Return the (X, Y) coordinate for the center point of the cell that contains the specified text.  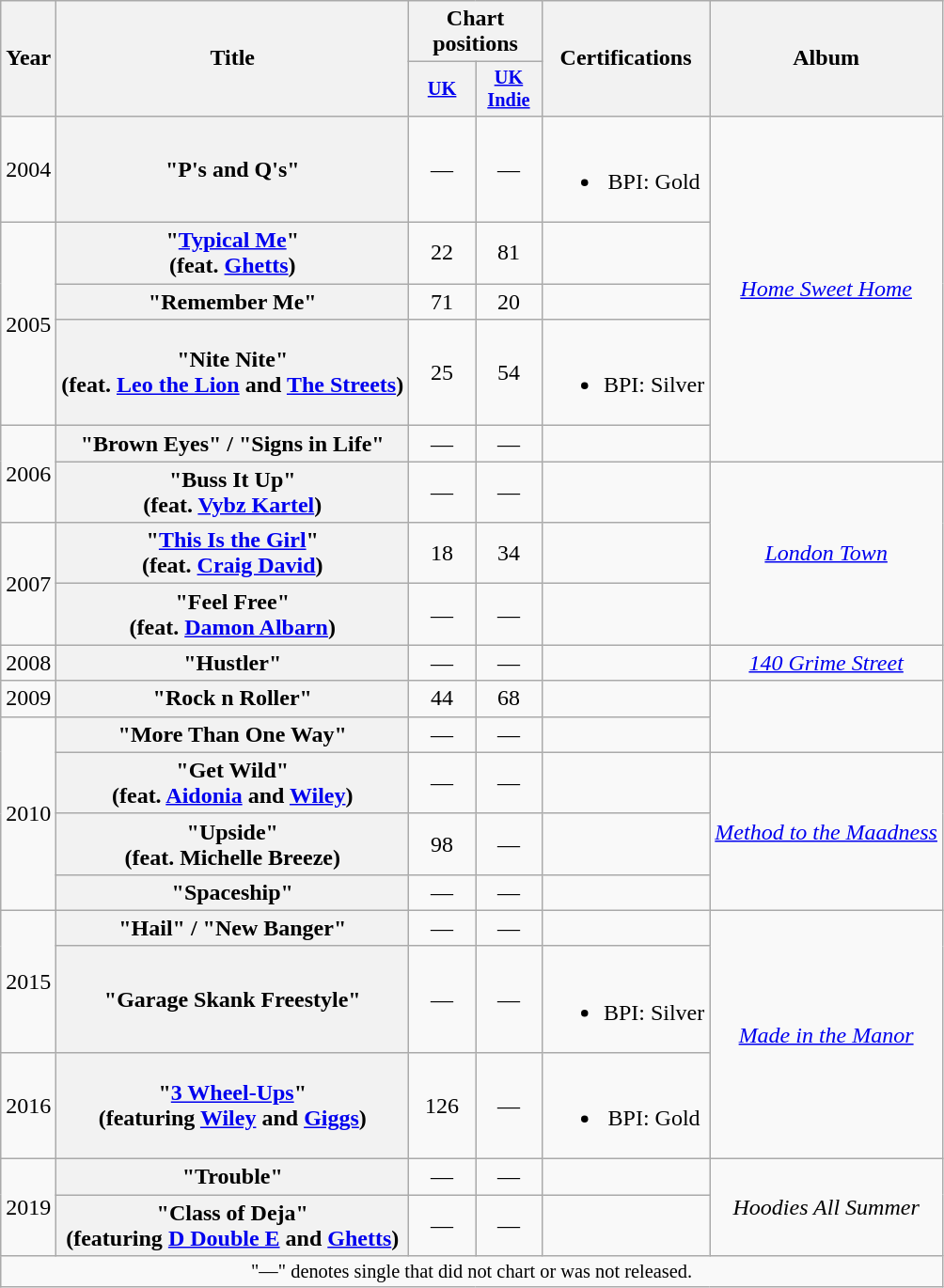
"Buss It Up"(feat. Vybz Kartel) (233, 493)
Made in the Manor (826, 1034)
2010 (28, 813)
18 (442, 553)
2005 (28, 324)
2015 (28, 982)
81 (510, 254)
Title (233, 58)
"Brown Eyes" / "Signs in Life" (233, 444)
126 (442, 1106)
22 (442, 254)
"Trouble" (233, 1177)
2006 (28, 474)
"3 Wheel-Ups"(featuring Wiley and Giggs) (233, 1106)
2009 (28, 699)
2004 (28, 169)
44 (442, 699)
"This Is the Girl"(feat. Craig David) (233, 553)
2019 (28, 1207)
UK (442, 89)
Year (28, 58)
"P's and Q's" (233, 169)
34 (510, 553)
"Feel Free"(feat. Damon Albarn) (233, 615)
"Typical Me"(feat. Ghetts) (233, 254)
Home Sweet Home (826, 288)
UK Indie (510, 89)
"Garage Skank Freestyle" (233, 998)
"Nite Nite"(feat. Leo the Lion and The Streets) (233, 372)
25 (442, 372)
London Town (826, 553)
"More Than One Way" (233, 734)
"Remember Me" (233, 302)
2008 (28, 663)
"Hail" / "New Banger" (233, 928)
68 (510, 699)
54 (510, 372)
"Hustler" (233, 663)
"Get Wild"(feat. Aidonia and Wiley) (233, 782)
Chart positions (476, 32)
"—" denotes single that did not chart or was not released. (472, 1272)
Album (826, 58)
2016 (28, 1106)
98 (442, 844)
"Class of Deja"(featuring D Double E and Ghetts) (233, 1226)
"Rock n Roller" (233, 699)
"Spaceship" (233, 892)
140 Grime Street (826, 663)
Hoodies All Summer (826, 1207)
"Upside"(feat. Michelle Breeze) (233, 844)
2007 (28, 584)
71 (442, 302)
Method to the Maadness (826, 831)
Certifications (625, 58)
20 (510, 302)
